Capture the cell that displays the provided text and extract its [x, y] central coordinate. 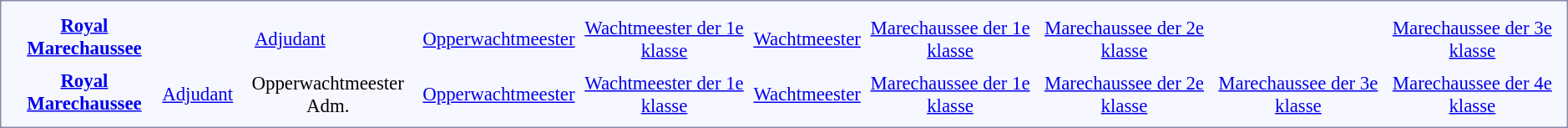
Marechaussee der 4e klasse [1473, 94]
Opperwachtmeester Adm. [328, 94]
